Scan for the cell matching the given text and deliver its [X, Y] coordinate at center. 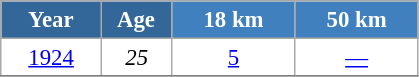
1924 [52, 58]
50 km [356, 20]
— [356, 58]
Age [136, 20]
Year [52, 20]
25 [136, 58]
5 [234, 58]
18 km [234, 20]
